Capture the cell that displays the provided text and extract its (X, Y) central coordinate. 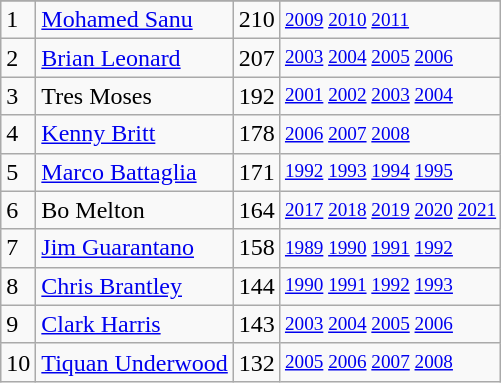
207 (256, 58)
Bo Melton (135, 210)
164 (256, 210)
Tres Moses (135, 96)
132 (256, 362)
158 (256, 248)
2006 2007 2008 (390, 134)
10 (18, 362)
2005 2006 2007 2008 (390, 362)
210 (256, 20)
1 (18, 20)
1989 1990 1991 1992 (390, 248)
Chris Brantley (135, 286)
Marco Battaglia (135, 172)
144 (256, 286)
Kenny Britt (135, 134)
3 (18, 96)
Clark Harris (135, 324)
Jim Guarantano (135, 248)
1990 1991 1992 1993 (390, 286)
2 (18, 58)
2001 2002 2003 2004 (390, 96)
171 (256, 172)
143 (256, 324)
Tiquan Underwood (135, 362)
5 (18, 172)
9 (18, 324)
8 (18, 286)
2009 2010 2011 (390, 20)
178 (256, 134)
6 (18, 210)
2017 2018 2019 2020 2021 (390, 210)
4 (18, 134)
Mohamed Sanu (135, 20)
7 (18, 248)
1992 1993 1994 1995 (390, 172)
192 (256, 96)
Brian Leonard (135, 58)
